Return (X, Y) of the center of cell containing provided text 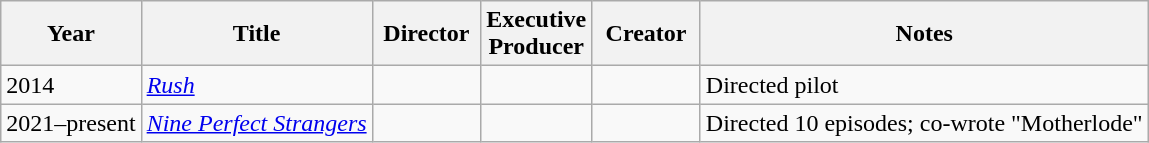
Directed 10 episodes; co-wrote "Motherlode" (924, 123)
2014 (71, 85)
Nine Perfect Strangers (256, 123)
Year (71, 34)
Rush (256, 85)
Director (426, 34)
Directed pilot (924, 85)
Notes (924, 34)
ExecutiveProducer (536, 34)
Creator (646, 34)
2021–present (71, 123)
Title (256, 34)
